For the text-containing cell, return its midpoint in [x, y] coordinate format. 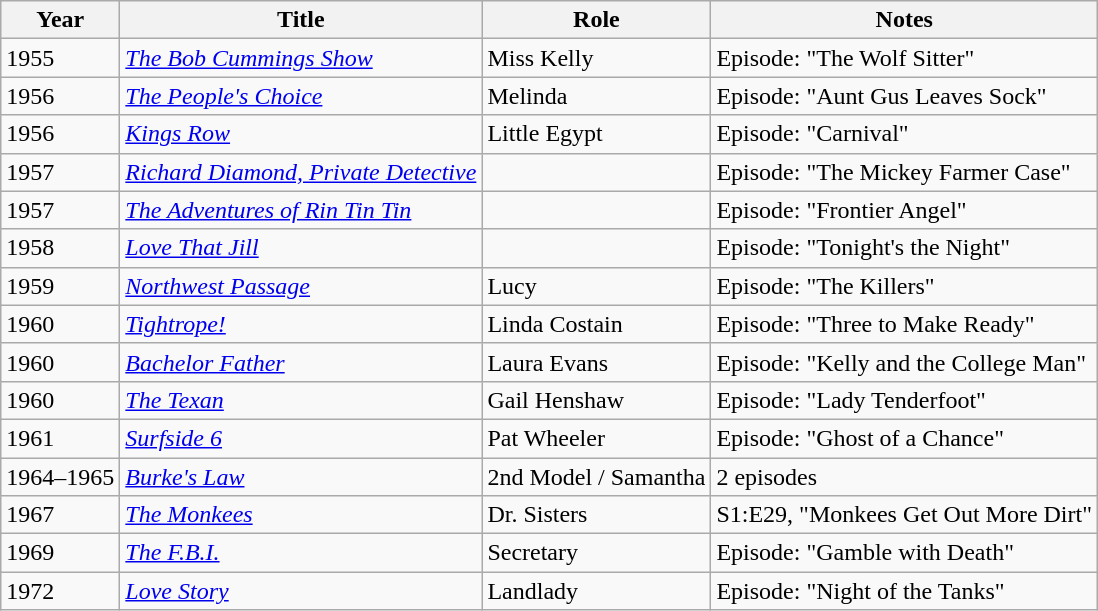
Episode: "Lady Tenderfoot" [904, 400]
2 episodes [904, 477]
The Adventures of Rin Tin Tin [301, 210]
Episode: "The Wolf Sitter" [904, 58]
Love Story [301, 591]
Pat Wheeler [596, 438]
Dr. Sisters [596, 515]
Richard Diamond, Private Detective [301, 172]
Burke's Law [301, 477]
1972 [60, 591]
Melinda [596, 96]
Laura Evans [596, 362]
Episode: "The Killers" [904, 286]
Secretary [596, 553]
The Bob Cummings Show [301, 58]
The Monkees [301, 515]
2nd Model / Samantha [596, 477]
Episode: "The Mickey Farmer Case" [904, 172]
Episode: "Ghost of a Chance" [904, 438]
1969 [60, 553]
Tightrope! [301, 324]
Episode: "Tonight's the Night" [904, 248]
Episode: "Kelly and the College Man" [904, 362]
1961 [60, 438]
Landlady [596, 591]
Gail Henshaw [596, 400]
1964–1965 [60, 477]
Kings Row [301, 134]
Surfside 6 [301, 438]
Northwest Passage [301, 286]
1959 [60, 286]
Episode: "Three to Make Ready" [904, 324]
Notes [904, 20]
1958 [60, 248]
1967 [60, 515]
Miss Kelly [596, 58]
Love That Jill [301, 248]
Episode: "Carnival" [904, 134]
Linda Costain [596, 324]
Lucy [596, 286]
Year [60, 20]
The Texan [301, 400]
Bachelor Father [301, 362]
The People's Choice [301, 96]
Episode: "Night of the Tanks" [904, 591]
Episode: "Aunt Gus Leaves Sock" [904, 96]
The F.B.I. [301, 553]
Title [301, 20]
S1:E29, "Monkees Get Out More Dirt" [904, 515]
Little Egypt [596, 134]
Role [596, 20]
Episode: "Gamble with Death" [904, 553]
Episode: "Frontier Angel" [904, 210]
1955 [60, 58]
